Pinpoint the cell where the given text exists, returning its (X, Y) midpoint coordinate. 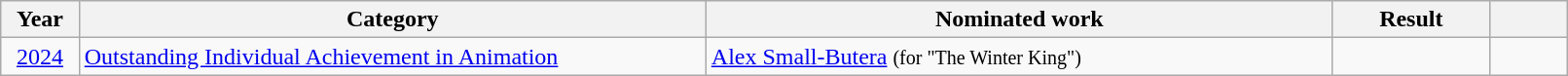
Outstanding Individual Achievement in Animation (392, 57)
Category (392, 19)
Alex Small-Butera (for "The Winter King") (1019, 57)
Result (1411, 19)
Year (40, 19)
Nominated work (1019, 19)
2024 (40, 57)
